Search for the cell housing the specified text and yield its [x, y] center coordinate. 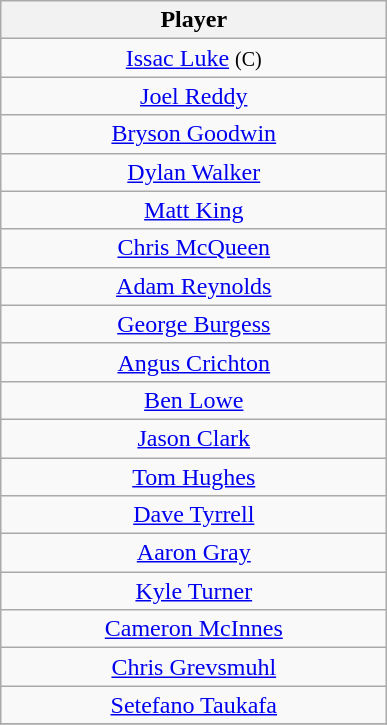
Matt King [194, 210]
Dylan Walker [194, 172]
Adam Reynolds [194, 286]
Ben Lowe [194, 400]
Chris McQueen [194, 248]
Kyle Turner [194, 591]
Cameron McInnes [194, 629]
Angus Crichton [194, 362]
Tom Hughes [194, 477]
Setefano Taukafa [194, 705]
Bryson Goodwin [194, 134]
Jason Clark [194, 438]
George Burgess [194, 324]
Dave Tyrrell [194, 515]
Issac Luke (C) [194, 58]
Chris Grevsmuhl [194, 667]
Joel Reddy [194, 96]
Player [194, 20]
Aaron Gray [194, 553]
